Find where the given text appears and provide that cell's center as [X, Y] coordinate. 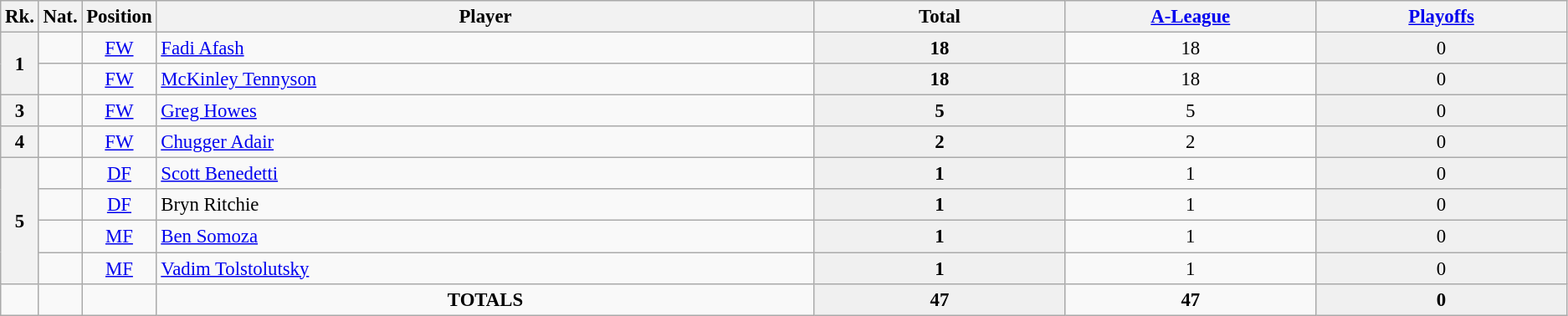
Rk. [20, 17]
Chugger Adair [485, 142]
Total [940, 17]
A-League [1191, 17]
Playoffs [1442, 17]
Vadim Tolstolutsky [485, 268]
Bryn Ritchie [485, 205]
McKinley Tennyson [485, 79]
Nat. [60, 17]
4 [20, 142]
Player [485, 17]
Scott Benedetti [485, 174]
Fadi Afash [485, 48]
Greg Howes [485, 111]
Position [119, 17]
Ben Somoza [485, 237]
3 [20, 111]
TOTALS [485, 299]
